Return the [X, Y] coordinate for the center point of the cell that contains the specified text.  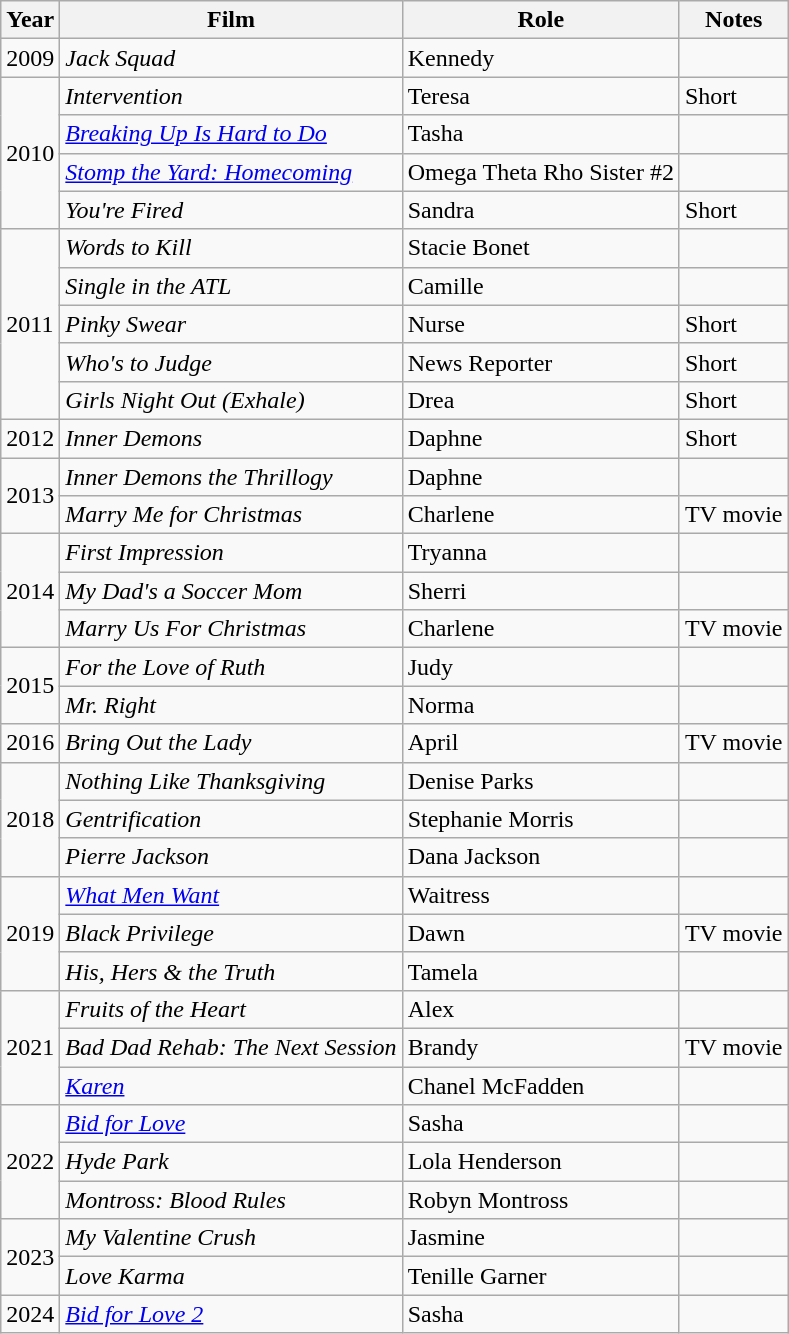
Drea [540, 400]
Who's to Judge [231, 362]
2015 [30, 686]
Kennedy [540, 58]
Tasha [540, 134]
Lola Henderson [540, 1162]
News Reporter [540, 362]
Jack Squad [231, 58]
Stacie Bonet [540, 248]
Love Karma [231, 1276]
Robyn Montross [540, 1200]
Words to Kill [231, 248]
First Impression [231, 553]
What Men Want [231, 895]
Marry Us For Christmas [231, 629]
2016 [30, 743]
2012 [30, 438]
My Valentine Crush [231, 1238]
Bid for Love 2 [231, 1314]
Sherri [540, 591]
Stephanie Morris [540, 819]
Girls Night Out (Exhale) [231, 400]
His, Hers & the Truth [231, 971]
Bad Dad Rehab: The Next Session [231, 1047]
Stomp the Yard: Homecoming [231, 172]
2019 [30, 933]
Karen [231, 1085]
April [540, 743]
Fruits of the Heart [231, 1009]
Pierre Jackson [231, 857]
2023 [30, 1257]
You're Fired [231, 210]
Bid for Love [231, 1124]
Chanel McFadden [540, 1085]
Judy [540, 667]
Year [30, 20]
Sandra [540, 210]
Waitress [540, 895]
Camille [540, 286]
2011 [30, 324]
2014 [30, 591]
Norma [540, 705]
Tenille Garner [540, 1276]
Breaking Up Is Hard to Do [231, 134]
2009 [30, 58]
2021 [30, 1047]
Bring Out the Lady [231, 743]
Film [231, 20]
2013 [30, 496]
Tryanna [540, 553]
2024 [30, 1314]
Role [540, 20]
Alex [540, 1009]
Marry Me for Christmas [231, 515]
Tamela [540, 971]
My Dad's a Soccer Mom [231, 591]
Single in the ATL [231, 286]
Inner Demons the Thrillogy [231, 477]
Jasmine [540, 1238]
For the Love of Ruth [231, 667]
Notes [734, 20]
Dawn [540, 933]
Hyde Park [231, 1162]
Black Privilege [231, 933]
Omega Theta Rho Sister #2 [540, 172]
Brandy [540, 1047]
2022 [30, 1162]
Nurse [540, 324]
Montross: Blood Rules [231, 1200]
Intervention [231, 96]
Mr. Right [231, 705]
Inner Demons [231, 438]
Nothing Like Thanksgiving [231, 781]
Gentrification [231, 819]
Teresa [540, 96]
2010 [30, 153]
Dana Jackson [540, 857]
Denise Parks [540, 781]
2018 [30, 819]
Pinky Swear [231, 324]
